Capture the cell that displays the provided text and extract its (x, y) central coordinate. 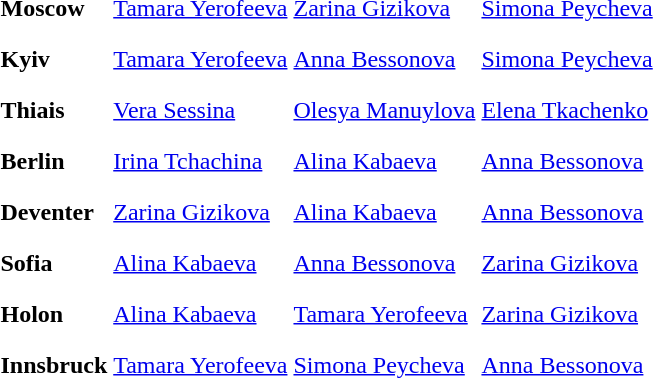
Vera Sessina (200, 110)
Olesya Manuylova (384, 110)
Irina Tchachina (200, 161)
Zarina Gizikova (200, 212)
